From the cell containing the given text, extract its center point as [X, Y] coordinate. 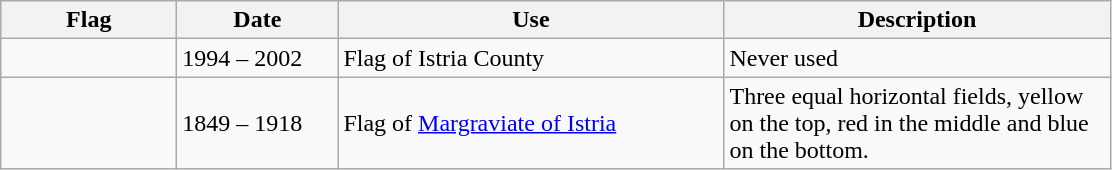
Flag of Margraviate of Istria [531, 123]
Use [531, 20]
1994 – 2002 [258, 58]
Flag [89, 20]
Flag of Istria County [531, 58]
Three equal horizontal fields, yellow on the top, red in the middle and blue on the bottom. [917, 123]
Never used [917, 58]
Description [917, 20]
1849 – 1918 [258, 123]
Date [258, 20]
